Find where the given text appears and provide that cell's center as (X, Y) coordinate. 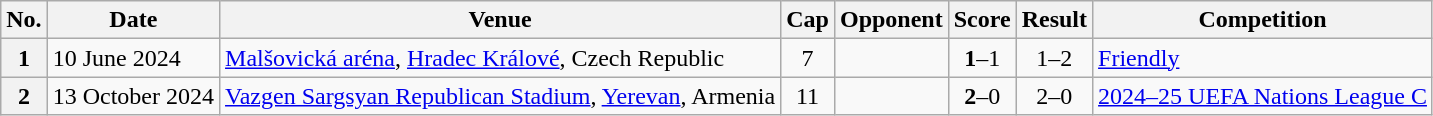
Venue (500, 20)
No. (24, 20)
2024–25 UEFA Nations League C (1263, 96)
Date (133, 20)
11 (808, 96)
1 (24, 58)
1–2 (1054, 58)
2 (24, 96)
Competition (1263, 20)
Malšovická aréna, Hradec Králové, Czech Republic (500, 58)
13 October 2024 (133, 96)
10 June 2024 (133, 58)
Cap (808, 20)
1–1 (982, 58)
Friendly (1263, 58)
Result (1054, 20)
Score (982, 20)
7 (808, 58)
Vazgen Sargsyan Republican Stadium, Yerevan, Armenia (500, 96)
Opponent (891, 20)
